Scan for the cell matching the given text and deliver its (X, Y) coordinate at center. 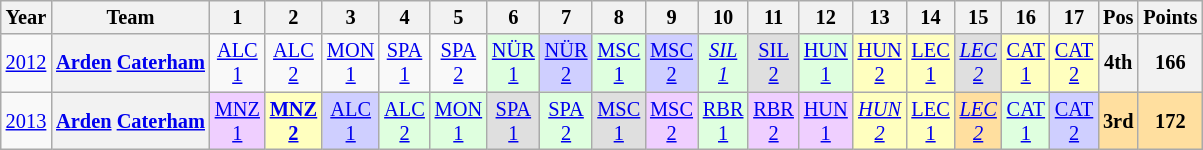
15 (978, 17)
8 (618, 17)
172 (1170, 121)
6 (514, 17)
NÜR1 (514, 63)
2013 (26, 121)
Year (26, 17)
13 (880, 17)
14 (930, 17)
RBR1 (723, 121)
Pos (1118, 17)
4 (404, 17)
Team (130, 17)
9 (672, 17)
166 (1170, 63)
MNZ2 (294, 121)
3 (350, 17)
SIL1 (723, 63)
12 (826, 17)
RBR2 (773, 121)
Points (1170, 17)
2012 (26, 63)
17 (1074, 17)
1 (238, 17)
5 (458, 17)
7 (566, 17)
11 (773, 17)
SIL2 (773, 63)
16 (1026, 17)
10 (723, 17)
3rd (1118, 121)
4th (1118, 63)
NÜR2 (566, 63)
2 (294, 17)
MNZ1 (238, 121)
